Pinpoint the cell where the given text exists, returning its (X, Y) midpoint coordinate. 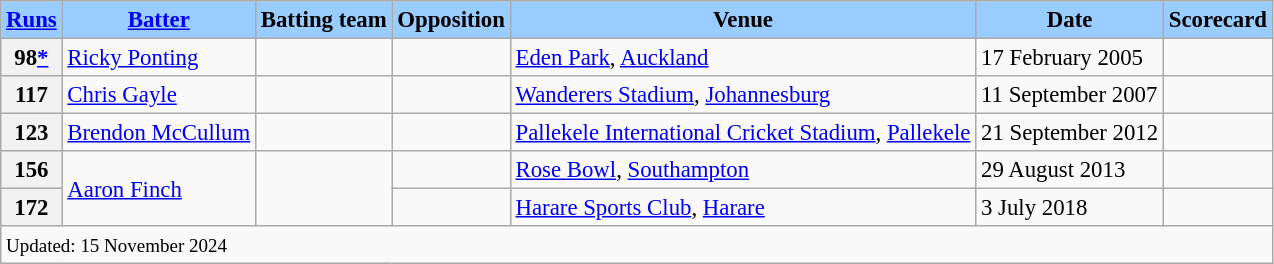
Pallekele International Cricket Stadium, Pallekele (742, 133)
117 (32, 95)
Batting team (324, 20)
Venue (742, 20)
Wanderers Stadium, Johannesburg (742, 95)
98* (32, 58)
Batter (158, 20)
Opposition (451, 20)
Brendon McCullum (158, 133)
21 September 2012 (1070, 133)
156 (32, 170)
Updated: 15 November 2024 (637, 245)
Runs (32, 20)
123 (32, 133)
11 September 2007 (1070, 95)
29 August 2013 (1070, 170)
Aaron Finch (158, 188)
Date (1070, 20)
172 (32, 208)
Eden Park, Auckland (742, 58)
Harare Sports Club, Harare (742, 208)
Rose Bowl, Southampton (742, 170)
Scorecard (1218, 20)
3 July 2018 (1070, 208)
Chris Gayle (158, 95)
17 February 2005 (1070, 58)
Ricky Ponting (158, 58)
